Locate the cell with the specified text and output its (x, y) center coordinate. 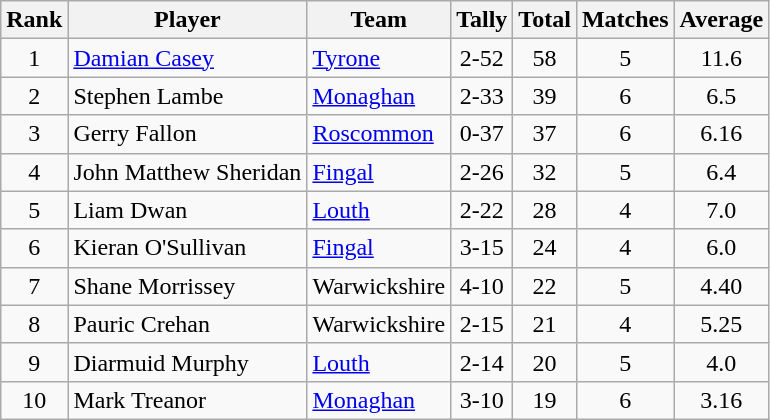
2-22 (482, 210)
Player (188, 20)
Stephen Lambe (188, 96)
32 (545, 172)
John Matthew Sheridan (188, 172)
2-33 (482, 96)
7.0 (722, 210)
Gerry Fallon (188, 134)
Tally (482, 20)
24 (545, 248)
6.4 (722, 172)
Diarmuid Murphy (188, 362)
37 (545, 134)
Total (545, 20)
4-10 (482, 286)
3 (34, 134)
Liam Dwan (188, 210)
Mark Treanor (188, 400)
Team (379, 20)
Rank (34, 20)
Shane Morrissey (188, 286)
19 (545, 400)
11.6 (722, 58)
6.16 (722, 134)
2-26 (482, 172)
2-52 (482, 58)
6.5 (722, 96)
8 (34, 324)
21 (545, 324)
1 (34, 58)
Damian Casey (188, 58)
3-15 (482, 248)
Matches (625, 20)
7 (34, 286)
Roscommon (379, 134)
2-14 (482, 362)
9 (34, 362)
0-37 (482, 134)
Average (722, 20)
2 (34, 96)
Tyrone (379, 58)
10 (34, 400)
3-10 (482, 400)
5.25 (722, 324)
58 (545, 58)
2-15 (482, 324)
Pauric Crehan (188, 324)
22 (545, 286)
28 (545, 210)
39 (545, 96)
Kieran O'Sullivan (188, 248)
6.0 (722, 248)
4.0 (722, 362)
3.16 (722, 400)
4.40 (722, 286)
20 (545, 362)
